Determine the [x, y] coordinate at the center of the cell enclosing the given text.  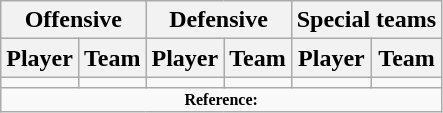
Defensive [218, 20]
Offensive [74, 20]
Reference: [222, 100]
Special teams [366, 20]
